Find where the given text appears and provide that cell's center as (x, y) coordinate. 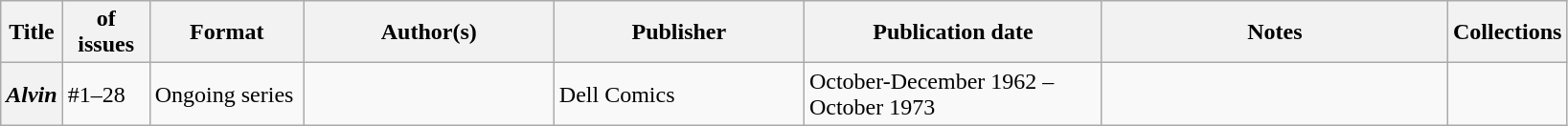
Format (226, 32)
Notes (1274, 32)
Title (32, 32)
Ongoing series (226, 94)
Publisher (678, 32)
#1–28 (105, 94)
Author(s) (429, 32)
Collections (1507, 32)
Dell Comics (678, 94)
of issues (105, 32)
Alvin (32, 94)
October-December 1962 – October 1973 (952, 94)
Publication date (952, 32)
